Provide the (x, y) coordinate of the cell's center where the given text is located.  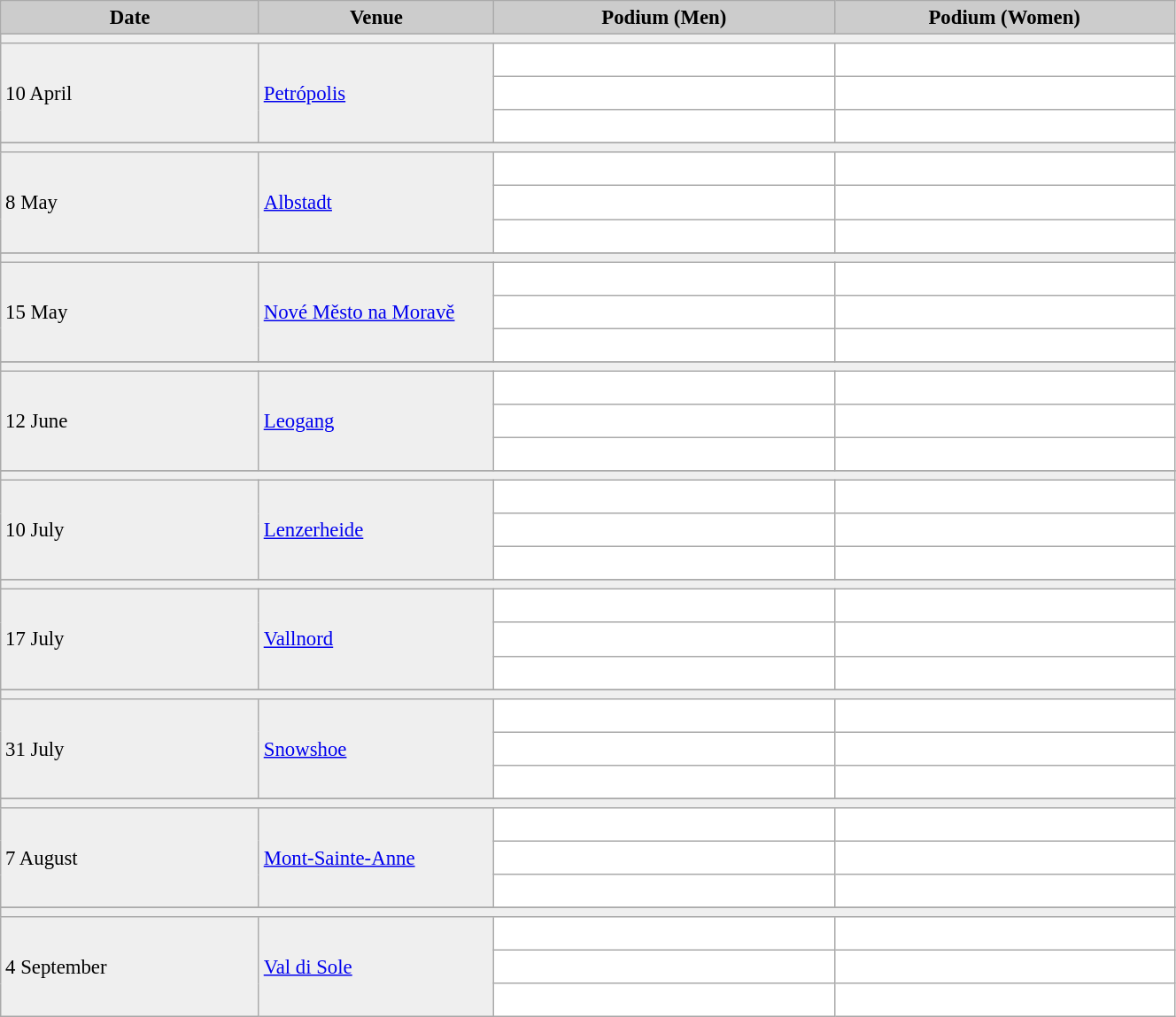
Vallnord (375, 639)
Albstadt (375, 202)
Nové Město na Moravě (375, 312)
12 June (130, 421)
Leogang (375, 421)
Venue (375, 18)
Val di Sole (375, 967)
4 September (130, 967)
Podium (Men) (664, 18)
Lenzerheide (375, 531)
Date (130, 18)
15 May (130, 312)
8 May (130, 202)
17 July (130, 639)
Petrópolis (375, 94)
Mont-Sainte-Anne (375, 859)
7 August (130, 859)
Podium (Women) (1004, 18)
10 April (130, 94)
31 July (130, 749)
Snowshoe (375, 749)
10 July (130, 531)
